Return (x, y) of the center of cell containing provided text 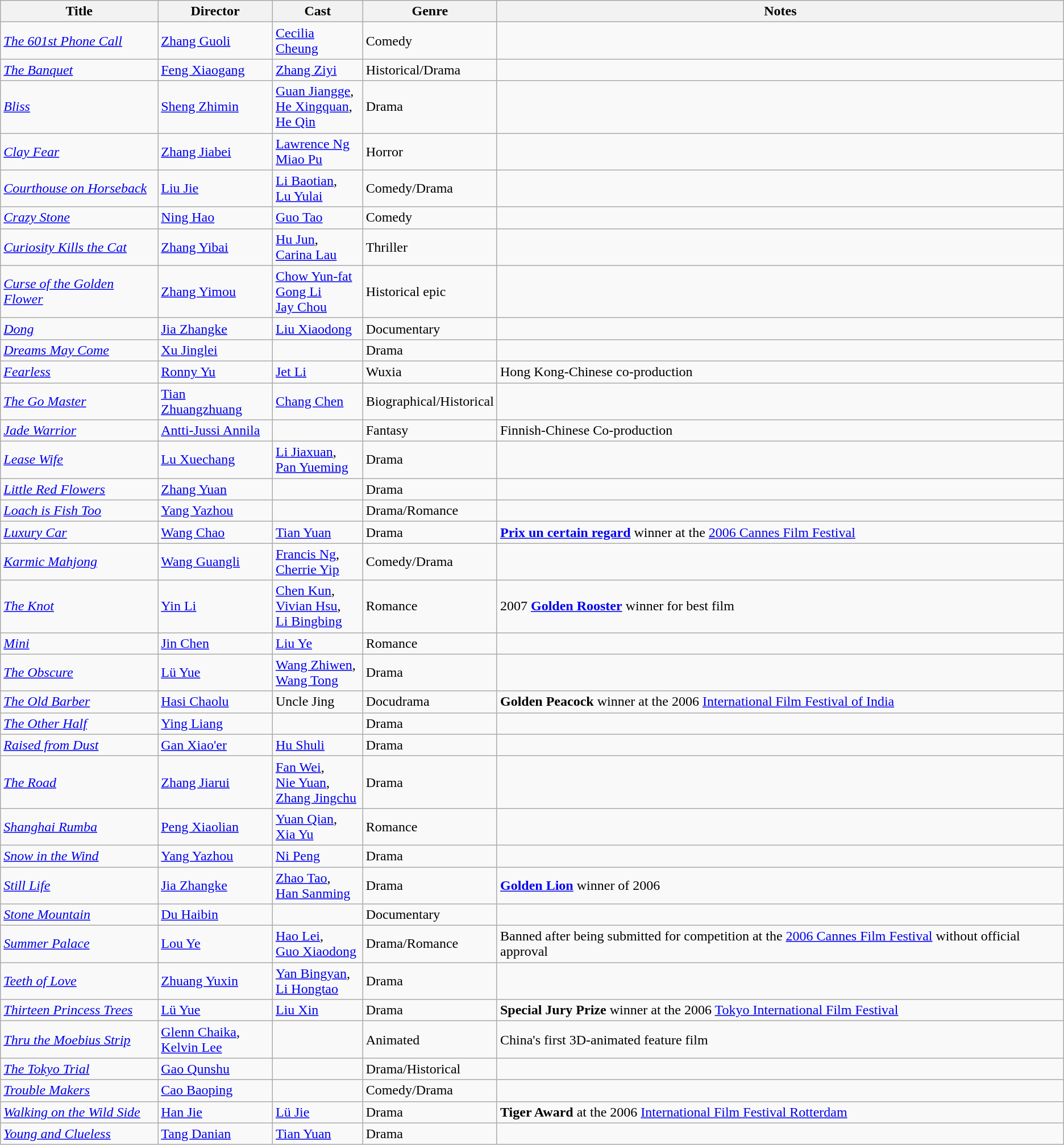
The Knot (80, 606)
Prix un certain regard winner at the 2006 Cannes Film Festival (780, 532)
Zhao Tao,Han Sanming (317, 885)
Zhang Yibai (215, 247)
Thirteen Princess Trees (80, 1010)
Dong (80, 328)
Uncle Jing (317, 702)
Feng Xiaogang (215, 70)
Mini (80, 643)
Docudrama (430, 702)
Banned after being submitted for competition at the 2006 Cannes Film Festival without official approval (780, 944)
Dreams May Come (80, 350)
Francis Ng,Cherrie Yip (317, 561)
Ning Hao (215, 218)
Hu Shuli (317, 745)
Lawrence NgMiao Pu (317, 151)
Ni Peng (317, 856)
Curiosity Kills the Cat (80, 247)
Fantasy (430, 431)
Clay Fear (80, 151)
Historical epic (430, 292)
Stone Mountain (80, 915)
Ronny Yu (215, 372)
Lease Wife (80, 460)
Title (80, 11)
Guo Tao (317, 218)
The Other Half (80, 723)
Genre (430, 11)
Zhang Ziyi (317, 70)
Young and Clueless (80, 1134)
Golden Lion winner of 2006 (780, 885)
Zhang Yuan (215, 489)
Still Life (80, 885)
Curse of the Golden Flower (80, 292)
Tian Zhuangzhuang (215, 401)
Zhang Jiabei (215, 151)
Li Baotian,Lu Yulai (317, 189)
Loach is Fish Too (80, 511)
Bliss (80, 107)
Hong Kong-Chinese co-production (780, 372)
Liu Xin (317, 1010)
Thriller (430, 247)
Animated (430, 1040)
China's first 3D-animated feature film (780, 1040)
Yuan Qian,Xia Yu (317, 826)
Gan Xiao'er (215, 745)
Karmic Mahjong (80, 561)
Liu Ye (317, 643)
Yan Bingyan,Li Hongtao (317, 981)
Drama/Historical (430, 1069)
Thru the Moebius Strip (80, 1040)
Gao Qunshu (215, 1069)
Finnish-Chinese Co-production (780, 431)
The Old Barber (80, 702)
Li Jiaxuan,Pan Yueming (317, 460)
Tiger Award at the 2006 International Film Festival Rotterdam (780, 1112)
Yin Li (215, 606)
Wuxia (430, 372)
Liu Xiaodong (317, 328)
Raised from Dust (80, 745)
Special Jury Prize winner at the 2006 Tokyo International Film Festival (780, 1010)
Hasi Chaolu (215, 702)
Glenn Chaika,Kelvin Lee (215, 1040)
Lü Jie (317, 1112)
Zhang Yimou (215, 292)
Cecilia Cheung (317, 41)
Director (215, 11)
Tang Danian (215, 1134)
Notes (780, 11)
The Road (80, 782)
The Obscure (80, 673)
Jin Chen (215, 643)
Cast (317, 11)
Chow Yun-fatGong LiJay Chou (317, 292)
Peng Xiaolian (215, 826)
Hao Lei,Guo Xiaodong (317, 944)
Lu Xuechang (215, 460)
Chang Chen (317, 401)
Fan Wei,Nie Yuan,Zhang Jingchu (317, 782)
Courthouse on Horseback (80, 189)
Liu Jie (215, 189)
Trouble Makers (80, 1090)
Wang Zhiwen,Wang Tong (317, 673)
Zhuang Yuxin (215, 981)
2007 Golden Rooster winner for best film (780, 606)
Walking on the Wild Side (80, 1112)
Wang Chao (215, 532)
Hu Jun,Carina Lau (317, 247)
Teeth of Love (80, 981)
Historical/Drama (430, 70)
Sheng Zhimin (215, 107)
Antti-Jussi Annila (215, 431)
Du Haibin (215, 915)
Zhang Jiarui (215, 782)
Shanghai Rumba (80, 826)
Han Jie (215, 1112)
Ying Liang (215, 723)
The 601st Phone Call (80, 41)
Biographical/Historical (430, 401)
Wang Guangli (215, 561)
Zhang Guoli (215, 41)
The Go Master (80, 401)
Summer Palace (80, 944)
Horror (430, 151)
Xu Jinglei (215, 350)
Jet Li (317, 372)
Lou Ye (215, 944)
Luxury Car (80, 532)
Crazy Stone (80, 218)
Jade Warrior (80, 431)
Little Red Flowers (80, 489)
Chen Kun,Vivian Hsu,Li Bingbing (317, 606)
The Tokyo Trial (80, 1069)
Fearless (80, 372)
Snow in the Wind (80, 856)
The Banquet (80, 70)
Golden Peacock winner at the 2006 International Film Festival of India (780, 702)
Cao Baoping (215, 1090)
Guan Jiangge,He Xingquan,He Qin (317, 107)
